Extract the (X, Y) coordinate from the center of the cell holding the provided text.  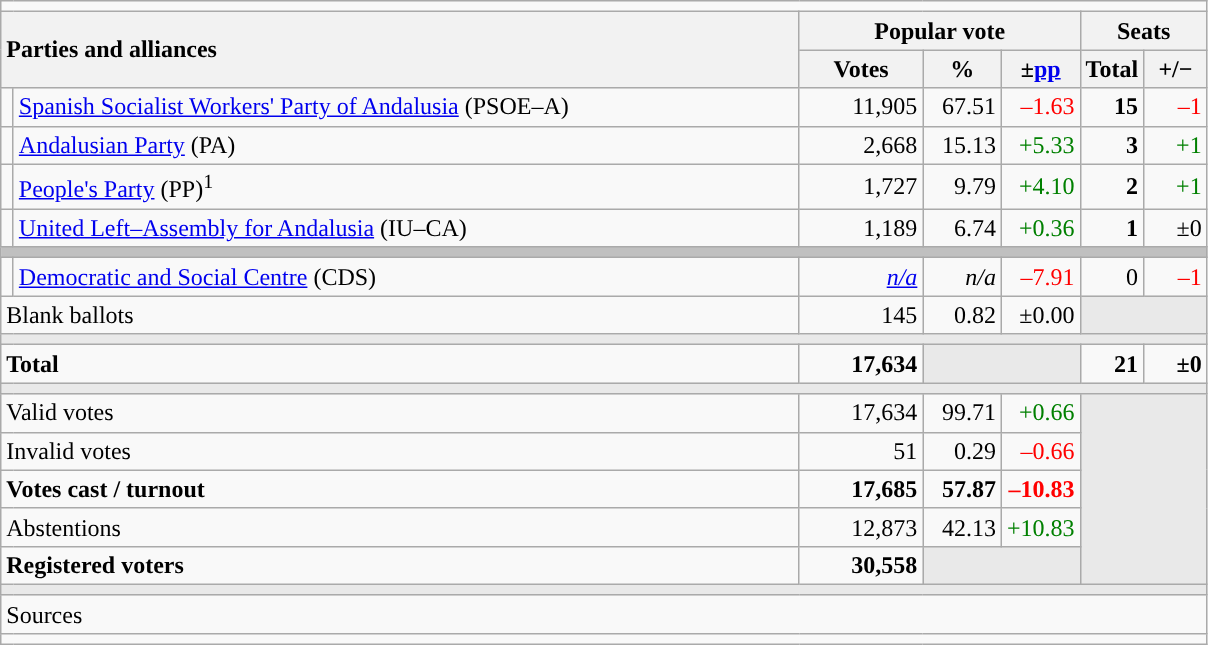
Andalusian Party (PA) (406, 145)
+0.66 (1040, 413)
6.74 (962, 228)
–0.66 (1040, 451)
+0.36 (1040, 228)
+/− (1176, 69)
99.71 (962, 413)
±pp (1040, 69)
30,558 (861, 565)
Sources (604, 614)
21 (1112, 364)
People's Party (PP)1 (406, 186)
Abstentions (400, 527)
+5.33 (1040, 145)
1,727 (861, 186)
Valid votes (400, 413)
Popular vote (940, 31)
0.82 (962, 315)
1 (1112, 228)
57.87 (962, 489)
Democratic and Social Centre (CDS) (406, 277)
2 (1112, 186)
Votes (861, 69)
+4.10 (1040, 186)
9.79 (962, 186)
1,189 (861, 228)
145 (861, 315)
±0.00 (1040, 315)
Votes cast / turnout (400, 489)
51 (861, 451)
Seats (1144, 31)
+10.83 (1040, 527)
42.13 (962, 527)
Parties and alliances (400, 50)
Registered voters (400, 565)
12,873 (861, 527)
17,685 (861, 489)
United Left–Assembly for Andalusia (IU–CA) (406, 228)
3 (1112, 145)
Spanish Socialist Workers' Party of Andalusia (PSOE–A) (406, 107)
0.29 (962, 451)
–7.91 (1040, 277)
% (962, 69)
15 (1112, 107)
2,668 (861, 145)
0 (1112, 277)
67.51 (962, 107)
Blank ballots (400, 315)
–1.63 (1040, 107)
Invalid votes (400, 451)
11,905 (861, 107)
–10.83 (1040, 489)
15.13 (962, 145)
